Find where the given text appears and provide that cell's center as [X, Y] coordinate. 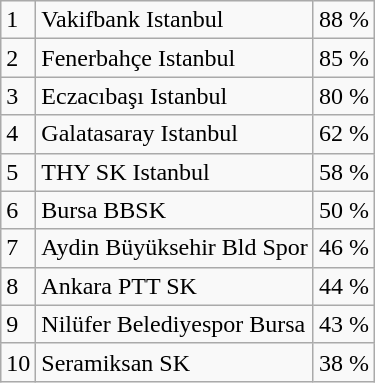
THY SK Istanbul [175, 172]
Galatasaray Istanbul [175, 134]
Seramiksan SK [175, 362]
62 % [344, 134]
Vakifbank Istanbul [175, 20]
46 % [344, 248]
50 % [344, 210]
Fenerbahçe Istanbul [175, 58]
4 [18, 134]
58 % [344, 172]
Eczacıbaşı Istanbul [175, 96]
44 % [344, 286]
2 [18, 58]
6 [18, 210]
Ankara PTT SK [175, 286]
Nilüfer Belediyespor Bursa [175, 324]
9 [18, 324]
85 % [344, 58]
1 [18, 20]
3 [18, 96]
5 [18, 172]
88 % [344, 20]
10 [18, 362]
Aydin Büyüksehir Bld Spor [175, 248]
Bursa BBSK [175, 210]
38 % [344, 362]
8 [18, 286]
7 [18, 248]
80 % [344, 96]
43 % [344, 324]
